Return the [X, Y] coordinate for the center point of the cell that contains the specified text.  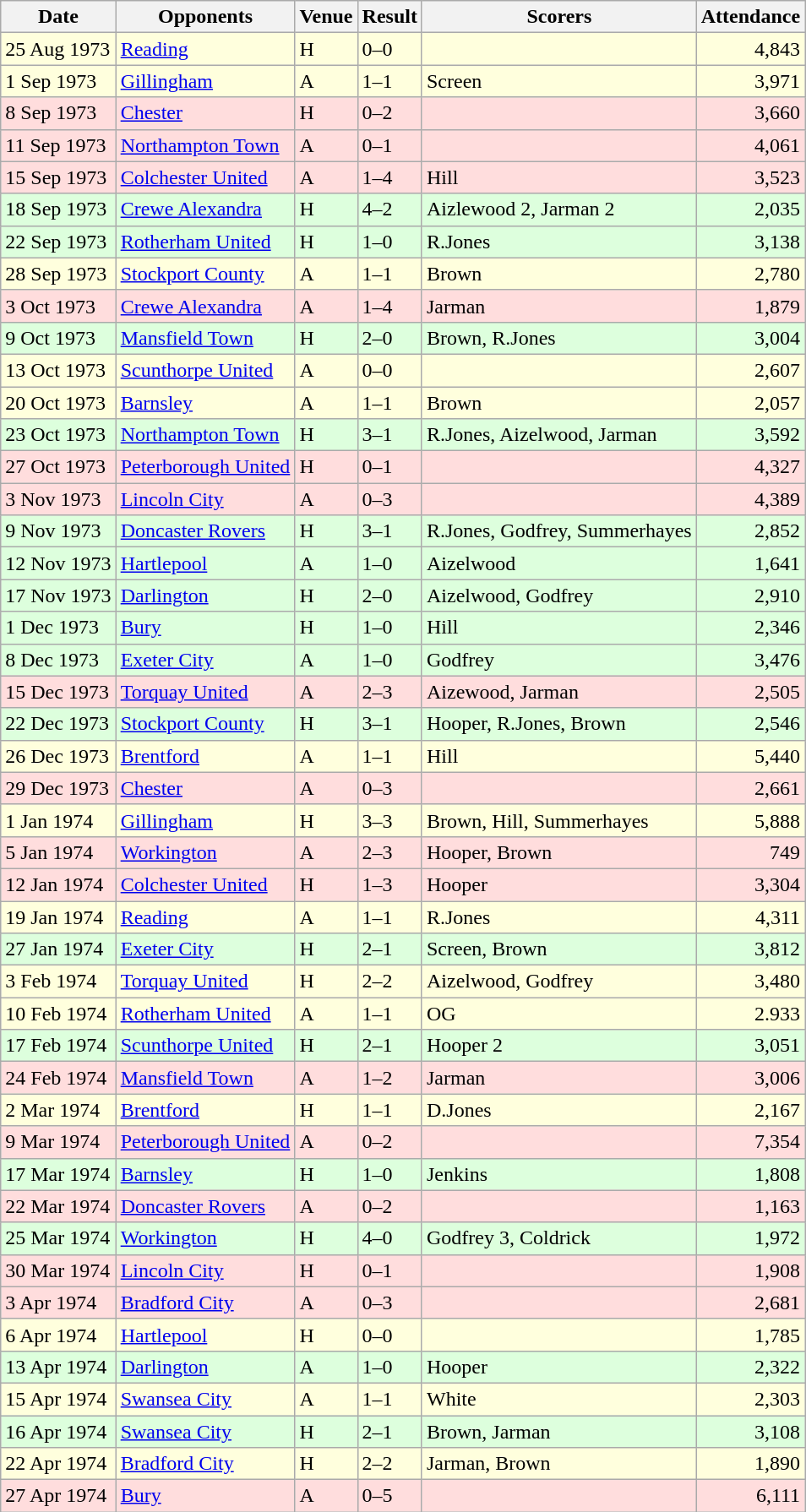
Opponents [205, 17]
23 Oct 1973 [58, 435]
Hooper, R.Jones, Brown [559, 724]
1–3 [389, 884]
13 Apr 1974 [58, 1367]
Aizlewood 2, Jarman 2 [559, 209]
Aizewood, Jarman [559, 692]
19 Jan 1974 [58, 916]
22 Mar 1974 [58, 1206]
17 Mar 1974 [58, 1174]
Jenkins [559, 1174]
4,061 [750, 145]
12 Jan 1974 [58, 884]
2,303 [750, 1399]
1–2 [389, 1078]
3,812 [750, 949]
2,057 [750, 403]
2,167 [750, 1110]
Result [389, 17]
22 Sep 1973 [58, 242]
10 Feb 1974 [58, 1014]
2,910 [750, 596]
3,523 [750, 177]
6 Apr 1974 [58, 1335]
7,354 [750, 1142]
6,111 [750, 1496]
22 Apr 1974 [58, 1464]
2,346 [750, 628]
Screen, Brown [559, 949]
25 Aug 1973 [58, 49]
R.Jones, Aizelwood, Jarman [559, 435]
Date [58, 17]
15 Sep 1973 [58, 177]
2,780 [750, 274]
9 Mar 1974 [58, 1142]
8 Sep 1973 [58, 113]
1,908 [750, 1270]
29 Dec 1973 [58, 788]
3–3 [389, 820]
2,035 [750, 209]
3,480 [750, 982]
White [559, 1399]
5,440 [750, 756]
1,890 [750, 1464]
3,006 [750, 1078]
27 Oct 1973 [58, 467]
3,971 [750, 81]
3 Oct 1973 [58, 306]
Scorers [559, 17]
1,879 [750, 306]
28 Sep 1973 [58, 274]
Aizelwood [559, 563]
2,546 [750, 724]
4,389 [750, 499]
20 Oct 1973 [58, 403]
1,972 [750, 1238]
13 Oct 1973 [58, 370]
749 [750, 852]
Brown, Jarman [559, 1432]
2,607 [750, 370]
D.Jones [559, 1110]
Attendance [750, 17]
4,843 [750, 49]
8 Dec 1973 [58, 660]
26 Dec 1973 [58, 756]
17 Nov 1973 [58, 596]
3,108 [750, 1432]
15 Dec 1973 [58, 692]
5 Jan 1974 [58, 852]
Godfrey 3, Coldrick [559, 1238]
17 Feb 1974 [58, 1046]
9 Nov 1973 [58, 531]
3,476 [750, 660]
R.Jones, Godfrey, Summerhayes [559, 531]
3,051 [750, 1046]
3 Nov 1973 [58, 499]
25 Mar 1974 [58, 1238]
16 Apr 1974 [58, 1432]
27 Jan 1974 [58, 949]
18 Sep 1973 [58, 209]
27 Apr 1974 [58, 1496]
11 Sep 1973 [58, 145]
22 Dec 1973 [58, 724]
2 Mar 1974 [58, 1110]
Godfrey [559, 660]
2,505 [750, 692]
Brown, R.Jones [559, 338]
3,004 [750, 338]
1,641 [750, 563]
0–5 [389, 1496]
Hooper 2 [559, 1046]
Jarman, Brown [559, 1464]
2,852 [750, 531]
Venue [326, 17]
3,138 [750, 242]
Hooper, Brown [559, 852]
3,592 [750, 435]
1,808 [750, 1174]
4–0 [389, 1238]
3,660 [750, 113]
2,661 [750, 788]
1,163 [750, 1206]
3,304 [750, 884]
1,785 [750, 1335]
5,888 [750, 820]
Screen [559, 81]
2,322 [750, 1367]
12 Nov 1973 [58, 563]
30 Mar 1974 [58, 1270]
Brown, Hill, Summerhayes [559, 820]
3 Feb 1974 [58, 982]
2.933 [750, 1014]
15 Apr 1974 [58, 1399]
4–2 [389, 209]
2,681 [750, 1303]
9 Oct 1973 [58, 338]
OG [559, 1014]
4,327 [750, 467]
24 Feb 1974 [58, 1078]
3 Apr 1974 [58, 1303]
1 Jan 1974 [58, 820]
4,311 [750, 916]
1 Dec 1973 [58, 628]
1 Sep 1973 [58, 81]
